Return the (x, y) coordinate for the center point of the cell that contains the specified text.  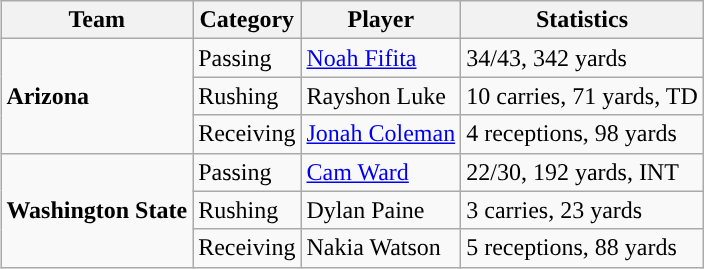
Statistics (582, 20)
Team (97, 20)
4 receptions, 98 yards (582, 134)
Category (247, 20)
3 carries, 23 yards (582, 210)
5 receptions, 88 yards (582, 248)
Jonah Coleman (381, 134)
22/30, 192 yards, INT (582, 172)
Dylan Paine (381, 210)
Noah Fifita (381, 58)
34/43, 342 yards (582, 58)
Washington State (97, 210)
Cam Ward (381, 172)
Arizona (97, 96)
Nakia Watson (381, 248)
Rayshon Luke (381, 96)
10 carries, 71 yards, TD (582, 96)
Player (381, 20)
